Detect which cell encompasses the target text, then output its [X, Y] center coordinate. 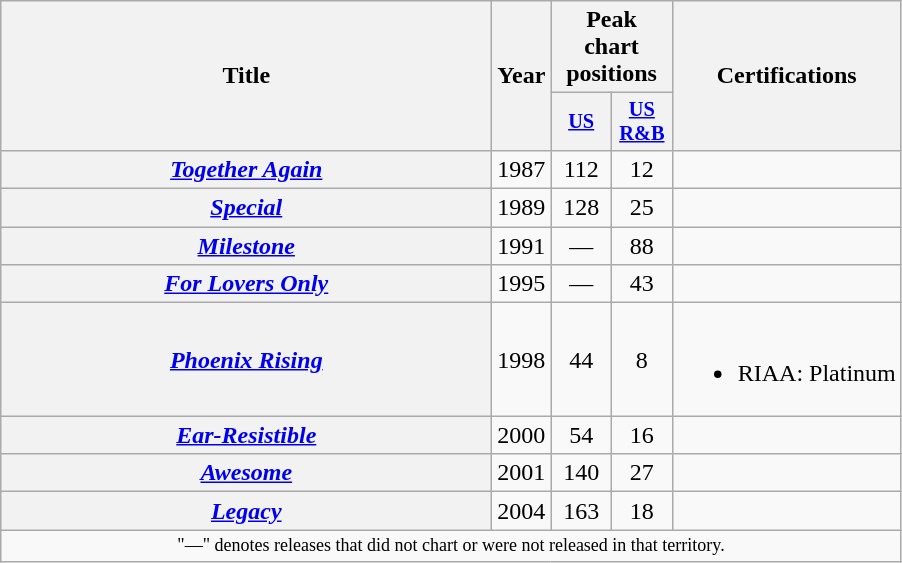
Year [522, 76]
1998 [522, 360]
Together Again [246, 169]
1987 [522, 169]
Title [246, 76]
18 [642, 511]
8 [642, 360]
140 [582, 473]
Awesome [246, 473]
"—" denotes releases that did not chart or were not released in that territory. [452, 546]
1991 [522, 246]
2004 [522, 511]
27 [642, 473]
128 [582, 208]
Milestone [246, 246]
2001 [522, 473]
44 [582, 360]
88 [642, 246]
43 [642, 284]
Certifications [786, 76]
16 [642, 435]
RIAA: Platinum [786, 360]
25 [642, 208]
1995 [522, 284]
12 [642, 169]
1989 [522, 208]
163 [582, 511]
Peak chart positions [612, 47]
54 [582, 435]
USR&B [642, 122]
2000 [522, 435]
For Lovers Only [246, 284]
Phoenix Rising [246, 360]
112 [582, 169]
US [582, 122]
Ear-Resistible [246, 435]
Legacy [246, 511]
Special [246, 208]
